Capture the cell that displays the provided text and extract its (x, y) central coordinate. 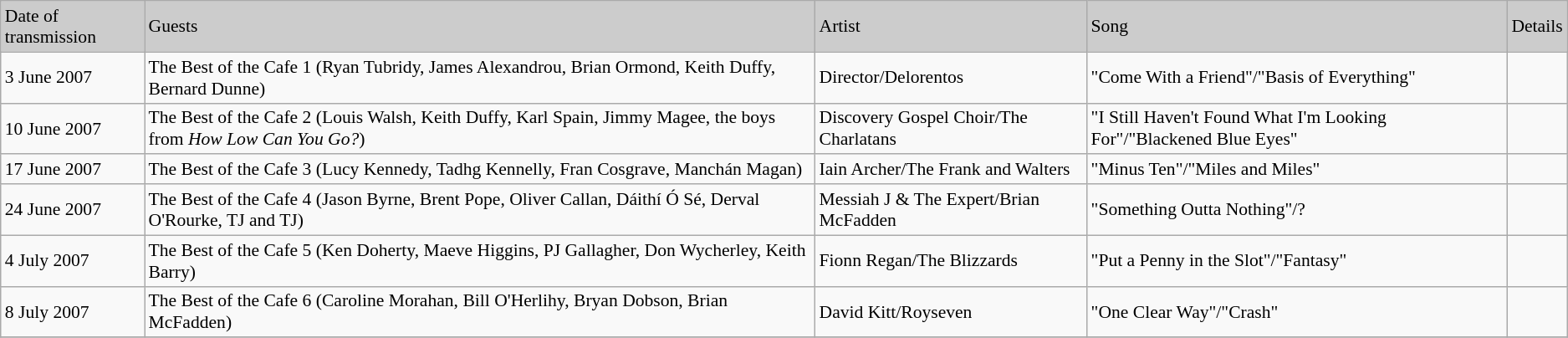
The Best of the Cafe 4 (Jason Byrne, Brent Pope, Oliver Callan, Dáithí Ó Sé, Derval O'Rourke, TJ and TJ) (479, 209)
Date of transmission (73, 27)
"One Clear Way"/"Crash" (1298, 311)
The Best of the Cafe 2 (Louis Walsh, Keith Duffy, Karl Spain, Jimmy Magee, the boys from How Low Can You Go?) (479, 129)
Artist (950, 27)
Guests (479, 27)
8 July 2007 (73, 311)
The Best of the Cafe 1 (Ryan Tubridy, James Alexandrou, Brian Ormond, Keith Duffy, Bernard Dunne) (479, 77)
"I Still Haven't Found What I'm Looking For"/"Blackened Blue Eyes" (1298, 129)
The Best of the Cafe 5 (Ken Doherty, Maeve Higgins, PJ Gallagher, Don Wycherley, Keith Barry) (479, 261)
24 June 2007 (73, 209)
"Come With a Friend"/"Basis of Everything" (1298, 77)
The Best of the Cafe 6 (Caroline Morahan, Bill O'Herlihy, Bryan Dobson, Brian McFadden) (479, 311)
Discovery Gospel Choir/The Charlatans (950, 129)
Iain Archer/The Frank and Walters (950, 170)
David Kitt/Royseven (950, 311)
"Something Outta Nothing"/? (1298, 209)
Director/Delorentos (950, 77)
The Best of the Cafe 3 (Lucy Kennedy, Tadhg Kennelly, Fran Cosgrave, Manchán Magan) (479, 170)
Messiah J & The Expert/Brian McFadden (950, 209)
3 June 2007 (73, 77)
"Put a Penny in the Slot"/"Fantasy" (1298, 261)
17 June 2007 (73, 170)
Fionn Regan/The Blizzards (950, 261)
10 June 2007 (73, 129)
Song (1298, 27)
4 July 2007 (73, 261)
"Minus Ten"/"Miles and Miles" (1298, 170)
Details (1537, 27)
